Return the (x, y) coordinate for the center point of the cell that contains the specified text.  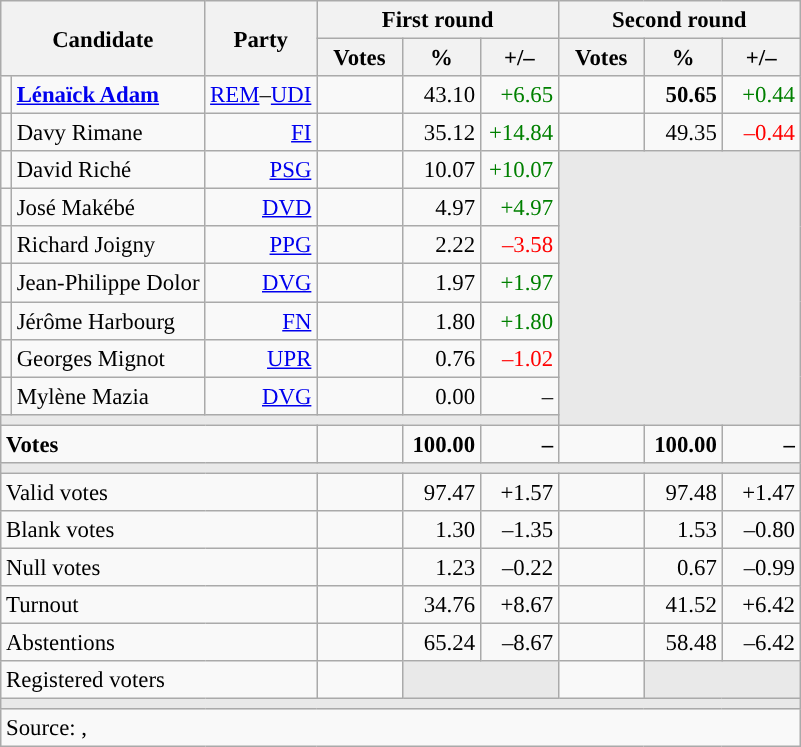
Blank votes (159, 530)
0.67 (683, 567)
58.48 (683, 643)
4.97 (441, 208)
97.47 (441, 492)
Candidate (103, 38)
Party (261, 38)
2.22 (441, 245)
–0.44 (761, 133)
Registered voters (159, 680)
Second round (679, 20)
–1.02 (519, 358)
PPG (261, 245)
+1.57 (519, 492)
+1.80 (519, 321)
+8.67 (519, 605)
97.48 (683, 492)
José Makébé (108, 208)
Davy Rimane (108, 133)
Abstentions (159, 643)
–0.80 (761, 530)
PSG (261, 170)
–8.67 (519, 643)
First round (438, 20)
1.30 (441, 530)
+14.84 (519, 133)
Jean-Philippe Dolor (108, 283)
–1.35 (519, 530)
Richard Joigny (108, 245)
+4.97 (519, 208)
65.24 (441, 643)
REM–UDI (261, 95)
0.76 (441, 358)
–0.99 (761, 567)
35.12 (441, 133)
1.97 (441, 283)
Valid votes (159, 492)
1.53 (683, 530)
Jérôme Harbourg (108, 321)
+1.47 (761, 492)
–0.22 (519, 567)
Mylène Mazia (108, 396)
43.10 (441, 95)
Turnout (159, 605)
+10.07 (519, 170)
–6.42 (761, 643)
Georges Mignot (108, 358)
Null votes (159, 567)
50.65 (683, 95)
DVD (261, 208)
Source: , (400, 728)
1.23 (441, 567)
10.07 (441, 170)
UPR (261, 358)
FN (261, 321)
+0.44 (761, 95)
+1.97 (519, 283)
FI (261, 133)
–3.58 (519, 245)
1.80 (441, 321)
49.35 (683, 133)
41.52 (683, 605)
+6.42 (761, 605)
Lénaïck Adam (108, 95)
0.00 (441, 396)
34.76 (441, 605)
+6.65 (519, 95)
David Riché (108, 170)
